Find where the given text appears and provide that cell's center as (X, Y) coordinate. 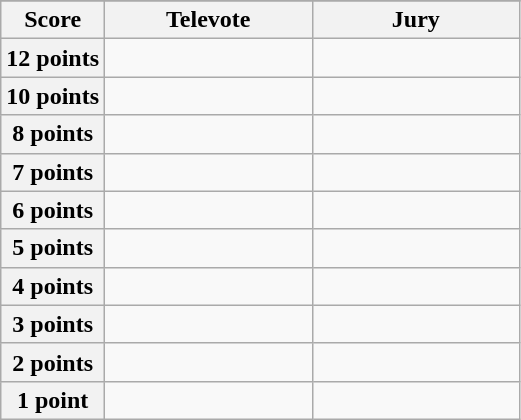
8 points (53, 134)
Televote (209, 20)
6 points (53, 210)
10 points (53, 96)
2 points (53, 362)
4 points (53, 286)
7 points (53, 172)
3 points (53, 324)
Jury (416, 20)
1 point (53, 400)
Score (53, 20)
12 points (53, 58)
5 points (53, 248)
